Find where the given text appears and provide that cell's center as (x, y) coordinate. 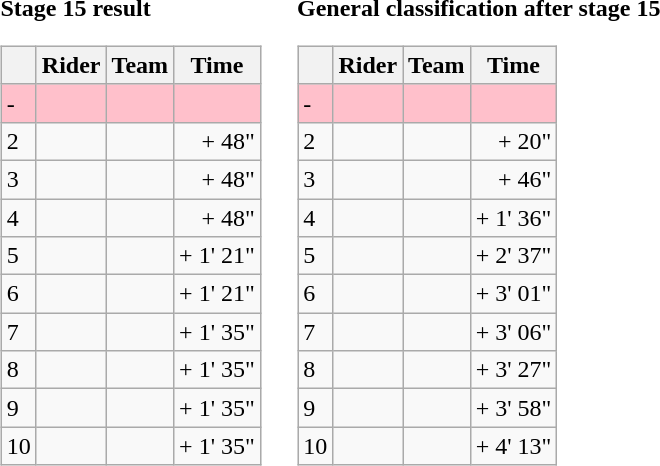
+ 4' 13" (514, 446)
+ 20" (514, 141)
+ 3' 01" (514, 294)
+ 2' 37" (514, 256)
+ 3' 06" (514, 332)
+ 3' 27" (514, 370)
+ 46" (514, 179)
+ 3' 58" (514, 408)
+ 1' 36" (514, 217)
